Search for the cell housing the specified text and yield its (x, y) center coordinate. 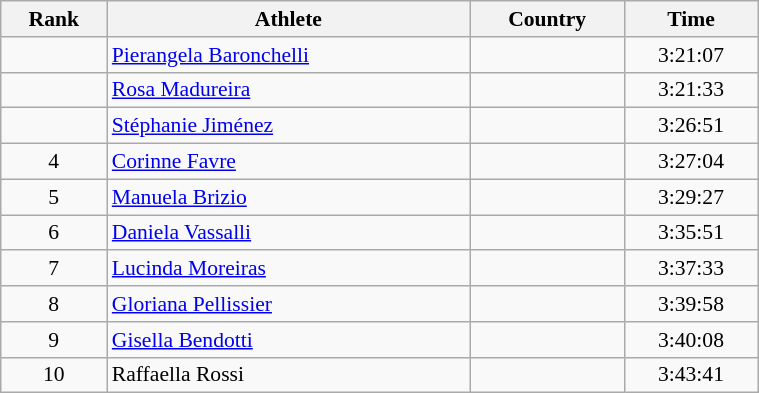
3:43:41 (690, 375)
6 (54, 233)
3:35:51 (690, 233)
Pierangela Baronchelli (288, 55)
Lucinda Moreiras (288, 269)
Daniela Vassalli (288, 233)
3:26:51 (690, 126)
Athlete (288, 19)
Rank (54, 19)
8 (54, 304)
9 (54, 340)
Time (690, 19)
Rosa Madureira (288, 90)
Gloriana Pellissier (288, 304)
Stéphanie Jiménez (288, 126)
Corinne Favre (288, 162)
10 (54, 375)
3:39:58 (690, 304)
3:40:08 (690, 340)
3:37:33 (690, 269)
3:29:27 (690, 197)
5 (54, 197)
4 (54, 162)
Manuela Brizio (288, 197)
3:21:33 (690, 90)
Country (547, 19)
Raffaella Rossi (288, 375)
7 (54, 269)
3:21:07 (690, 55)
3:27:04 (690, 162)
Gisella Bendotti (288, 340)
